Pinpoint the cell where the given text exists, returning its (X, Y) midpoint coordinate. 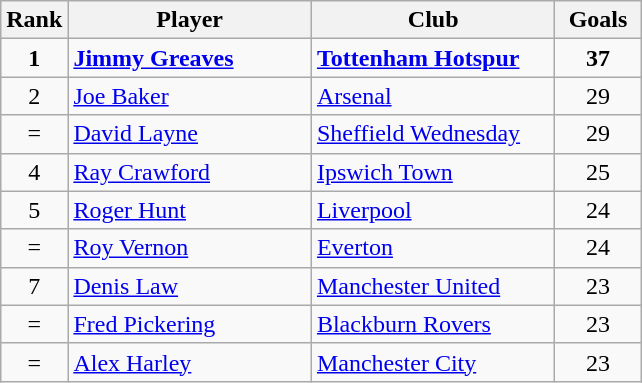
Liverpool (433, 210)
2 (34, 96)
5 (34, 210)
7 (34, 286)
David Layne (190, 134)
Alex Harley (190, 362)
Manchester United (433, 286)
4 (34, 172)
37 (598, 58)
Ray Crawford (190, 172)
Everton (433, 248)
Club (433, 20)
1 (34, 58)
Arsenal (433, 96)
25 (598, 172)
Roger Hunt (190, 210)
Player (190, 20)
Rank (34, 20)
Goals (598, 20)
Manchester City (433, 362)
Jimmy Greaves (190, 58)
Ipswich Town (433, 172)
Denis Law (190, 286)
Sheffield Wednesday (433, 134)
Tottenham Hotspur (433, 58)
Joe Baker (190, 96)
Roy Vernon (190, 248)
Fred Pickering (190, 324)
Blackburn Rovers (433, 324)
